Search for the cell housing the specified text and yield its [X, Y] center coordinate. 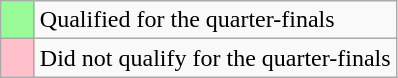
Qualified for the quarter-finals [215, 20]
Did not qualify for the quarter-finals [215, 58]
